From the cell containing the given text, extract its center point as [X, Y] coordinate. 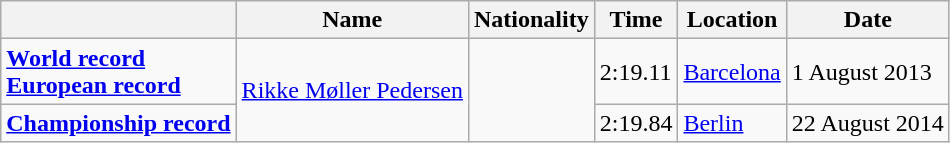
22 August 2014 [868, 123]
Nationality [531, 20]
Time [636, 20]
Date [868, 20]
Location [732, 20]
2:19.11 [636, 72]
Barcelona [732, 72]
Name [352, 20]
Rikke Møller Pedersen [352, 90]
2:19.84 [636, 123]
World recordEuropean record [118, 72]
Berlin [732, 123]
1 August 2013 [868, 72]
Championship record [118, 123]
